Determine the [X, Y] coordinate at the center of the cell enclosing the given text.  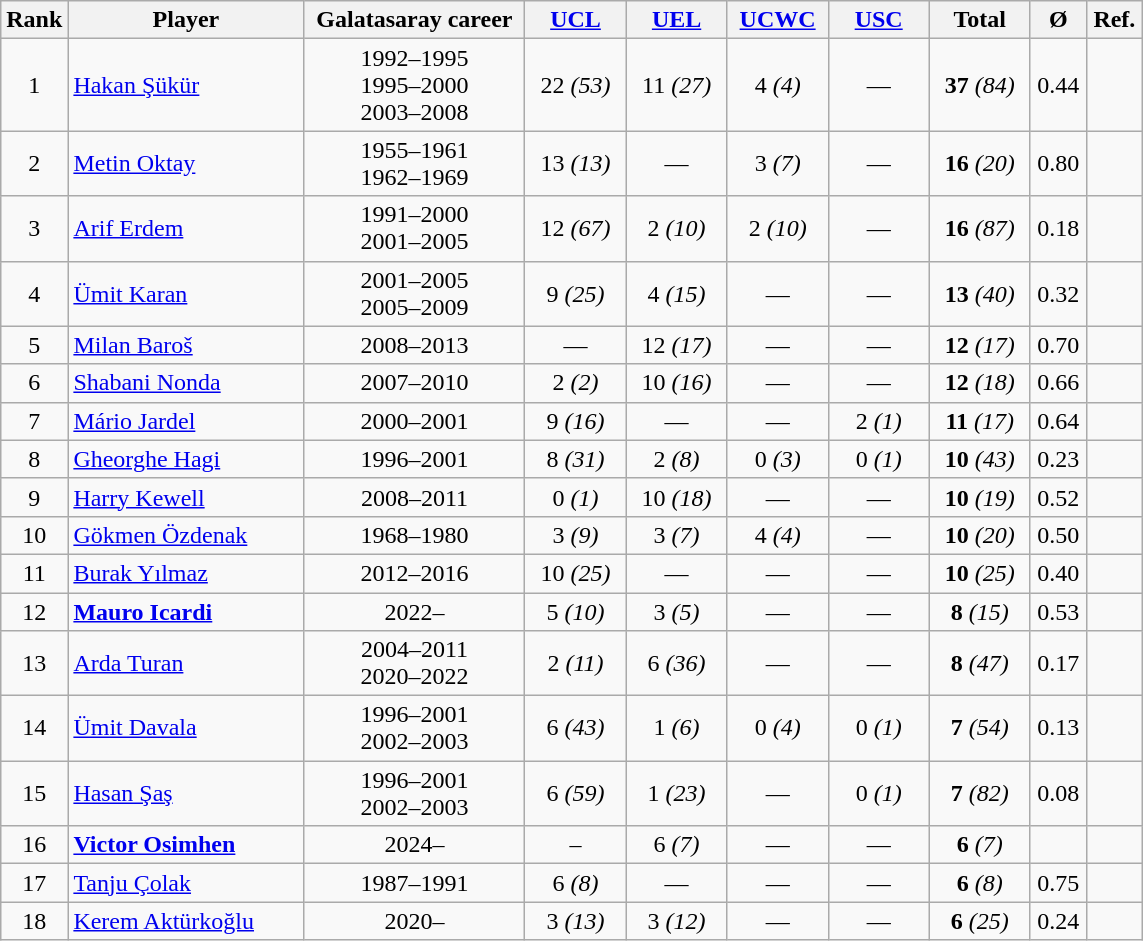
3 (13) [576, 921]
0.08 [1058, 794]
Total [980, 20]
1968–1980 [414, 535]
7 (82) [980, 794]
Harry Kewell [186, 497]
13 (40) [980, 294]
Victor Osimhen [186, 845]
16 (87) [980, 228]
Ref. [1114, 20]
1992–19951995–20002003–2008 [414, 85]
Arda Turan [186, 664]
2 (2) [576, 383]
13 [34, 664]
6 (43) [576, 728]
8 (47) [980, 664]
13 (13) [576, 164]
37 (84) [980, 85]
16 [34, 845]
Rank [34, 20]
UCWC [778, 20]
0 (4) [778, 728]
Gökmen Özdenak [186, 535]
1996–2001 [414, 459]
0.80 [1058, 164]
10 (20) [980, 535]
2012–2016 [414, 573]
Gheorghe Hagi [186, 459]
11 (17) [980, 421]
Ümit Davala [186, 728]
8 (15) [980, 611]
0.40 [1058, 573]
0.44 [1058, 85]
2008–2013 [414, 345]
6 [34, 383]
3 (9) [576, 535]
2 [34, 164]
2000–2001 [414, 421]
1 (6) [676, 728]
10 (16) [676, 383]
Hasan Şaş [186, 794]
Mauro Icardi [186, 611]
2 (8) [676, 459]
9 (25) [576, 294]
USC [878, 20]
0.17 [1058, 664]
0.75 [1058, 883]
Ümit Karan [186, 294]
0.64 [1058, 421]
0.53 [1058, 611]
1987–1991 [414, 883]
14 [34, 728]
0.23 [1058, 459]
Burak Yılmaz [186, 573]
12 [34, 611]
5 [34, 345]
Hakan Şükür [186, 85]
0.50 [1058, 535]
Metin Oktay [186, 164]
9 [34, 497]
0.24 [1058, 921]
18 [34, 921]
8 (31) [576, 459]
3 (5) [676, 611]
0.32 [1058, 294]
3 (12) [676, 921]
7 (54) [980, 728]
2022– [414, 611]
– [576, 845]
10 (18) [676, 497]
Shabani Nonda [186, 383]
10 (19) [980, 497]
5 (10) [576, 611]
Kerem Aktürkoğlu [186, 921]
2007–2010 [414, 383]
17 [34, 883]
Milan Baroš [186, 345]
15 [34, 794]
8 [34, 459]
4 (15) [676, 294]
2001–20052005–2009 [414, 294]
2008–2011 [414, 497]
10 (43) [980, 459]
16 (20) [980, 164]
6 (59) [576, 794]
12 (18) [980, 383]
6 (36) [676, 664]
Mário Jardel [186, 421]
UCL [576, 20]
3 [34, 228]
0 (3) [778, 459]
1991–20002001–2005 [414, 228]
22 (53) [576, 85]
2 (11) [576, 664]
2024– [414, 845]
UEL [676, 20]
1955–19611962–1969 [414, 164]
Galatasaray career [414, 20]
0.13 [1058, 728]
9 (16) [576, 421]
11 (27) [676, 85]
0.66 [1058, 383]
7 [34, 421]
1 (23) [676, 794]
10 [34, 535]
0.52 [1058, 497]
2020– [414, 921]
0.70 [1058, 345]
6 (25) [980, 921]
4 [34, 294]
2 (1) [878, 421]
Player [186, 20]
1 [34, 85]
2004–20112020–2022 [414, 664]
11 [34, 573]
12 (67) [576, 228]
Tanju Çolak [186, 883]
0.18 [1058, 228]
Ø [1058, 20]
Arif Erdem [186, 228]
